For the text-containing cell, return its midpoint in (x, y) coordinate format. 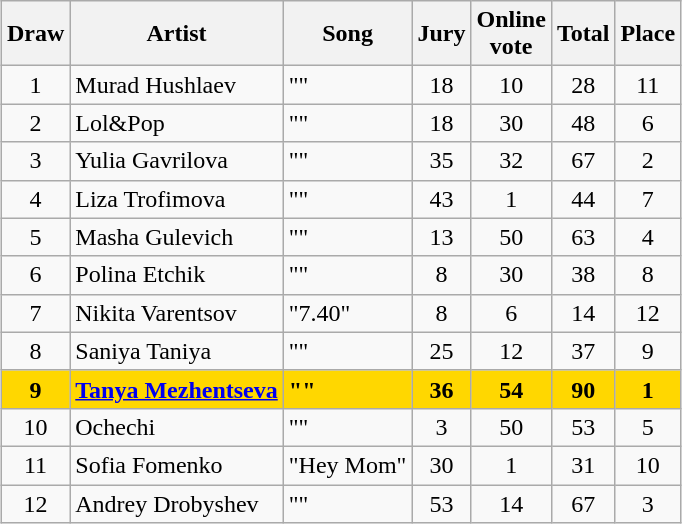
Jury (442, 34)
48 (583, 123)
Draw (35, 34)
54 (511, 389)
Onlinevote (511, 34)
Saniya Taniya (177, 351)
Andrey Drobyshev (177, 503)
37 (583, 351)
44 (583, 199)
32 (511, 161)
Polina Etchik (177, 275)
"Hey Mom" (348, 465)
38 (583, 275)
43 (442, 199)
"7.40" (348, 313)
Liza Trofimova (177, 199)
13 (442, 237)
Place (648, 34)
Yulia Gavrilova (177, 161)
Artist (177, 34)
63 (583, 237)
25 (442, 351)
Murad Hushlaev (177, 85)
Lol&Pop (177, 123)
Song (348, 34)
Tanya Mezhentseva (177, 389)
36 (442, 389)
Nikita Varentsov (177, 313)
Sofia Fomenko (177, 465)
35 (442, 161)
Ochechi (177, 427)
90 (583, 389)
Masha Gulevich (177, 237)
31 (583, 465)
Total (583, 34)
28 (583, 85)
